Return the [X, Y] coordinate for the center point of the cell that contains the specified text.  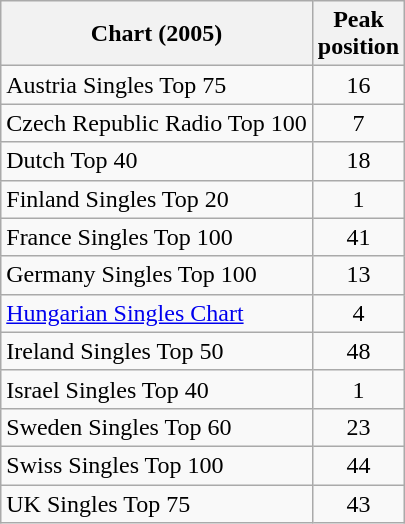
Swiss Singles Top 100 [157, 465]
16 [358, 85]
Czech Republic Radio Top 100 [157, 123]
4 [358, 313]
18 [358, 161]
Chart (2005) [157, 34]
France Singles Top 100 [157, 237]
Ireland Singles Top 50 [157, 351]
43 [358, 503]
7 [358, 123]
Austria Singles Top 75 [157, 85]
Peakposition [358, 34]
Hungarian Singles Chart [157, 313]
Israel Singles Top 40 [157, 389]
Sweden Singles Top 60 [157, 427]
13 [358, 275]
Dutch Top 40 [157, 161]
Germany Singles Top 100 [157, 275]
UK Singles Top 75 [157, 503]
Finland Singles Top 20 [157, 199]
23 [358, 427]
44 [358, 465]
41 [358, 237]
48 [358, 351]
